From the cell containing the given text, extract its center point as [x, y] coordinate. 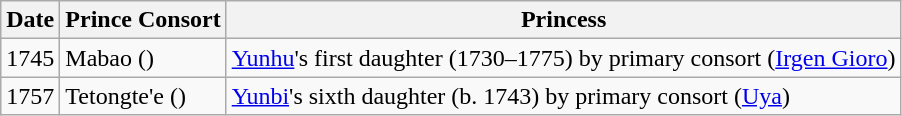
Yunhu's first daughter (1730–1775) by primary consort (Irgen Gioro) [564, 58]
Prince Consort [143, 20]
Yunbi's sixth daughter (b. 1743) by primary consort (Uya) [564, 96]
Princess [564, 20]
1745 [30, 58]
Tetongte'e () [143, 96]
Date [30, 20]
1757 [30, 96]
Mabao () [143, 58]
